From the cell containing the given text, extract its center point as (x, y) coordinate. 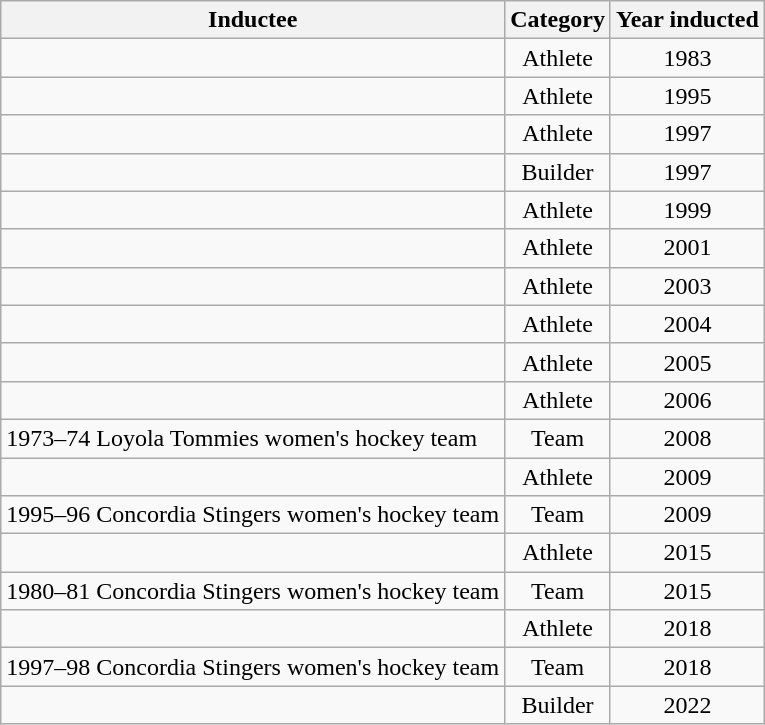
2006 (687, 400)
1983 (687, 58)
1995 (687, 96)
1999 (687, 210)
2001 (687, 248)
1997–98 Concordia Stingers women's hockey team (253, 667)
2004 (687, 324)
2022 (687, 705)
2003 (687, 286)
Inductee (253, 20)
Category (558, 20)
1995–96 Concordia Stingers women's hockey team (253, 515)
Year inducted (687, 20)
1973–74 Loyola Tommies women's hockey team (253, 438)
2008 (687, 438)
1980–81 Concordia Stingers women's hockey team (253, 591)
2005 (687, 362)
